Identify which cell holds the provided text, then report its [x, y] central coordinate. 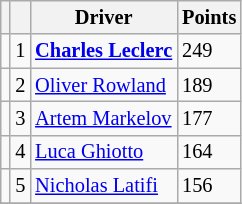
Oliver Rowland [104, 85]
156 [209, 186]
Driver [104, 17]
Nicholas Latifi [104, 186]
177 [209, 118]
4 [20, 152]
3 [20, 118]
Luca Ghiotto [104, 152]
2 [20, 85]
5 [20, 186]
Charles Leclerc [104, 51]
1 [20, 51]
Points [209, 17]
164 [209, 152]
249 [209, 51]
189 [209, 85]
Artem Markelov [104, 118]
